Provide the (x, y) coordinate of the cell's center where the given text is located.  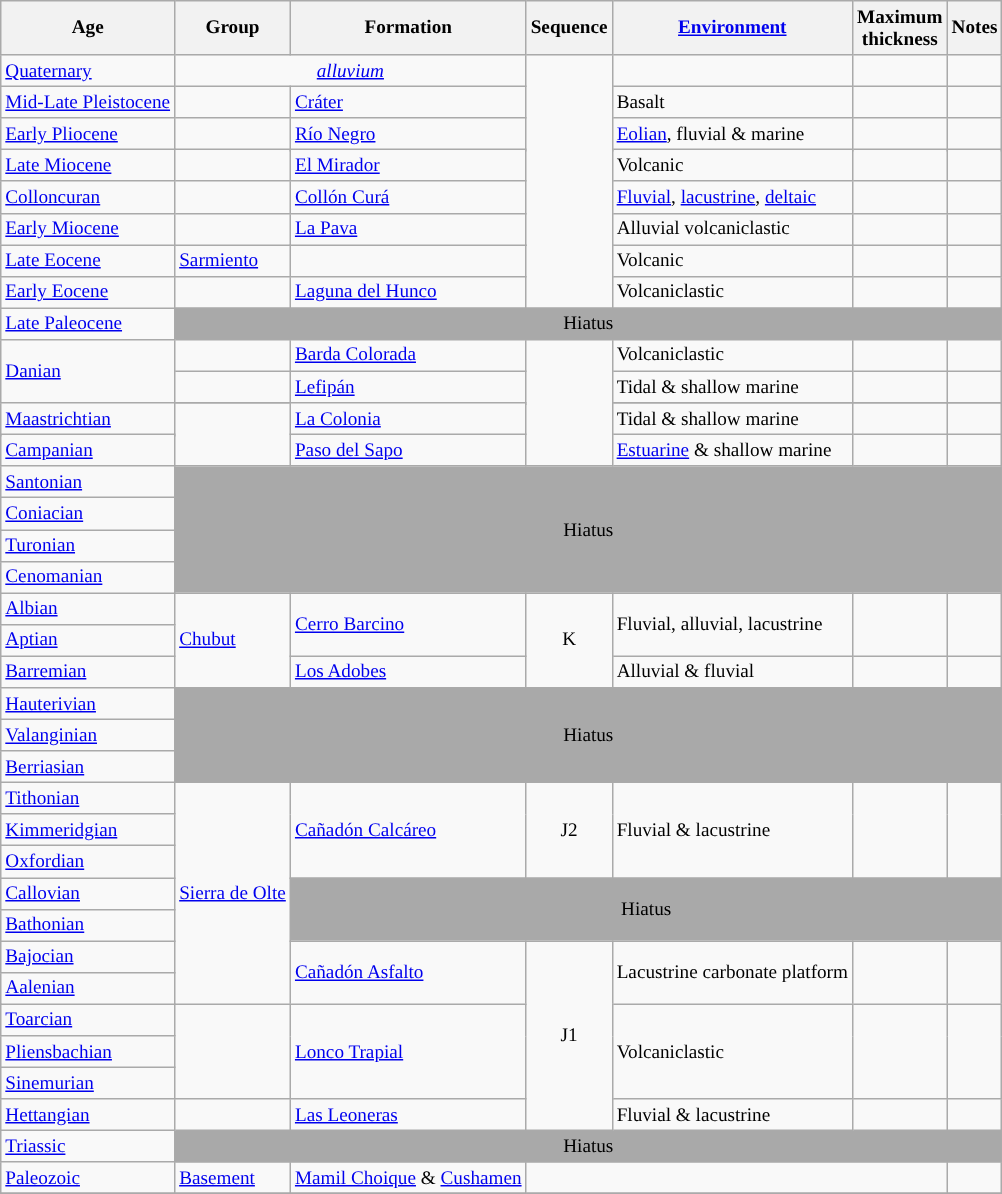
Barda Colorada (408, 355)
Basalt (732, 102)
El Mirador (408, 166)
Hauterivian (88, 704)
Cañadón Calcáreo (408, 830)
Sierra de Olte (233, 892)
Formation (408, 28)
Bathonian (88, 925)
Tithonian (88, 798)
Age (88, 28)
Early Miocene (88, 229)
Los Adobes (408, 672)
Turonian (88, 545)
Early Pliocene (88, 134)
Quaternary (88, 71)
Late Paleocene (88, 324)
Colloncuran (88, 197)
Hettangian (88, 1115)
Pliensbachian (88, 1052)
La Colonia (408, 419)
Environment (732, 28)
Maximumthickness (900, 28)
Campanian (88, 450)
J2 (569, 830)
Aptian (88, 640)
Basement (233, 1178)
Bajocian (88, 957)
Maastrichtian (88, 419)
Collón Curá (408, 197)
Kimmeridgian (88, 830)
Laguna del Hunco (408, 292)
Albian (88, 609)
Cerro Barcino (408, 624)
Lefipán (408, 387)
Las Leoneras (408, 1115)
Late Eocene (88, 261)
Callovian (88, 893)
Cráter (408, 102)
alluvium (351, 71)
Lonco Trapial (408, 1052)
Toarcian (88, 1020)
Cenomanian (88, 577)
Santonian (88, 482)
Berriasian (88, 767)
Coniacian (88, 514)
Mamil Choique & Cushamen (408, 1178)
Lacustrine carbonate platform (732, 972)
Danian (88, 370)
Late Miocene (88, 166)
La Pava (408, 229)
Estuarine & shallow marine (732, 450)
Notes (974, 28)
Triassic (88, 1146)
Oxfordian (88, 862)
Barremian (88, 672)
Cañadón Asfalto (408, 972)
K (569, 640)
Fluvial, lacustrine, deltaic (732, 197)
Fluvial, alluvial, lacustrine (732, 624)
Sarmiento (233, 261)
Aalenian (88, 988)
J1 (569, 1036)
Eolian, fluvial & marine (732, 134)
Mid-Late Pleistocene (88, 102)
Alluvial volcaniclastic (732, 229)
Sequence (569, 28)
Paso del Sapo (408, 450)
Chubut (233, 640)
Alluvial & fluvial (732, 672)
Sinemurian (88, 1083)
Group (233, 28)
Paleozoic (88, 1178)
Río Negro (408, 134)
Early Eocene (88, 292)
Valanginian (88, 735)
